Return the (x, y) coordinate for the center point of the cell that contains the specified text.  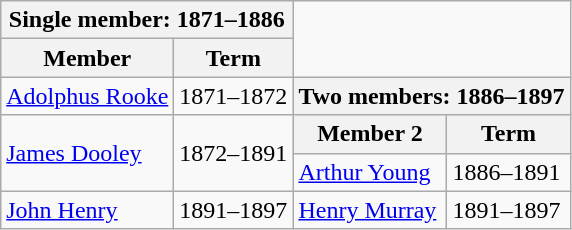
1872–1891 (234, 153)
John Henry (88, 210)
Henry Murray (370, 210)
Two members: 1886–1897 (432, 96)
James Dooley (88, 153)
Member (88, 58)
Arthur Young (370, 172)
1871–1872 (234, 96)
Adolphus Rooke (88, 96)
Single member: 1871–1886 (147, 20)
1886–1891 (508, 172)
Member 2 (370, 134)
